Detect which cell encompasses the target text, then output its (x, y) center coordinate. 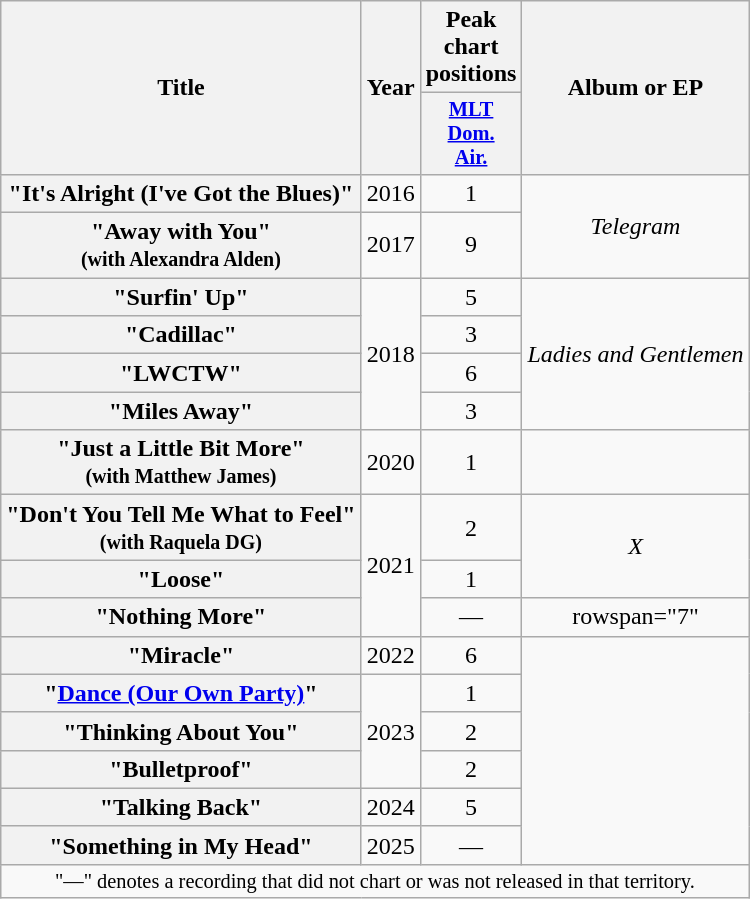
Title (181, 88)
"Loose" (181, 579)
2016 (390, 193)
"Cadillac" (181, 335)
"Bulletproof" (181, 769)
"Dance (Our Own Party)" (181, 693)
"Away with You"(with Alexandra Alden) (181, 246)
2017 (390, 246)
2025 (390, 845)
Telegram (636, 226)
"Thinking About You" (181, 731)
Peak chart positions (471, 47)
MLTDom.Air. (471, 134)
"Miles Away" (181, 411)
X (636, 546)
rowspan="7" (636, 617)
"—" denotes a recording that did not chart or was not released in that territory. (375, 881)
2024 (390, 807)
"Something in My Head" (181, 845)
"Surfin' Up" (181, 297)
9 (471, 246)
"It's Alright (I've Got the Blues)" (181, 193)
2021 (390, 566)
2023 (390, 731)
2022 (390, 655)
2018 (390, 354)
"LWCTW" (181, 373)
Album or EP (636, 88)
"Just a Little Bit More"(with Matthew James) (181, 462)
"Miracle" (181, 655)
"Talking Back" (181, 807)
Ladies and Gentlemen (636, 354)
2020 (390, 462)
Year (390, 88)
"Don't You Tell Me What to Feel"(with Raquela DG) (181, 528)
"Nothing More" (181, 617)
